Return the [X, Y] coordinate for the center point of the cell that contains the specified text.  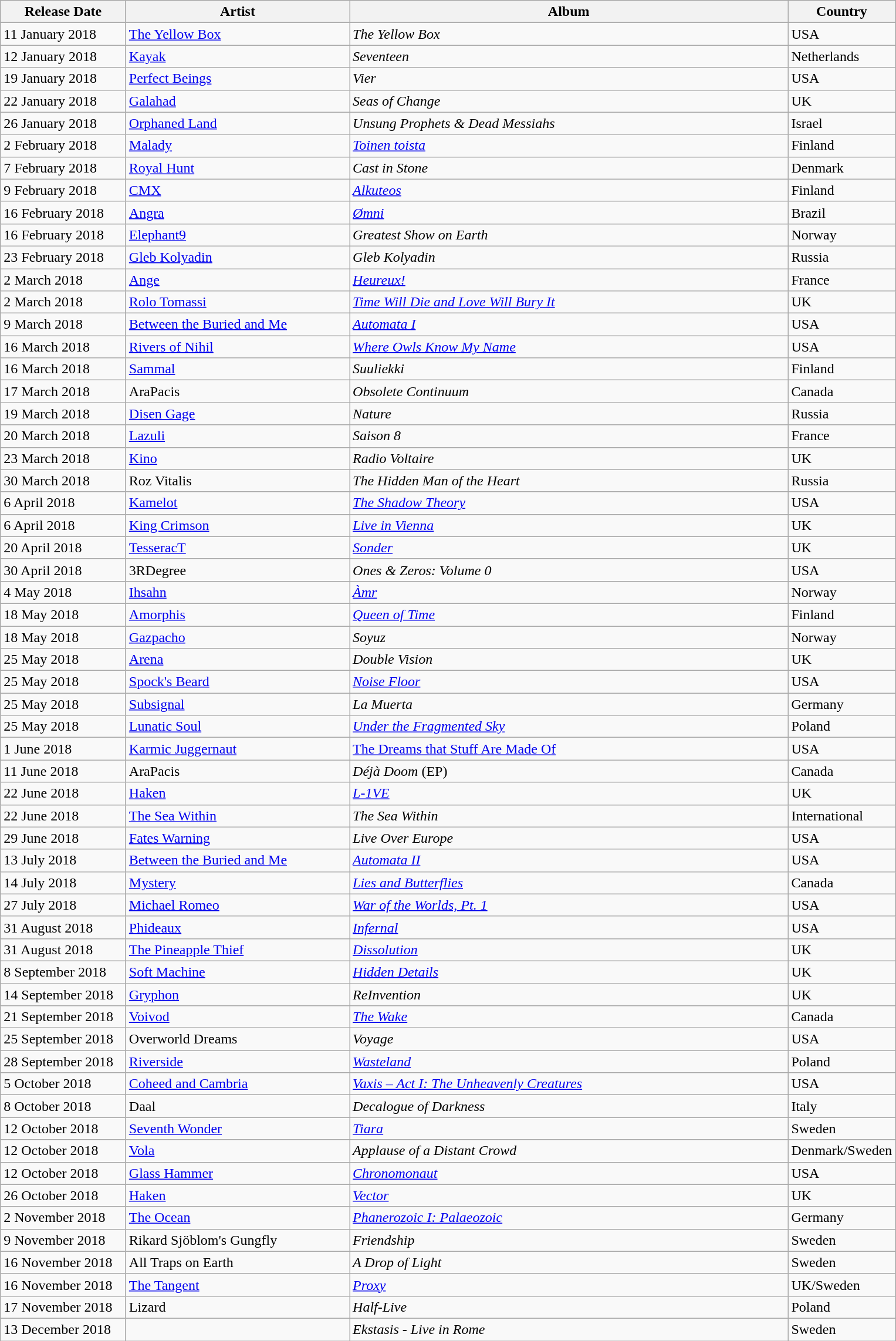
Wasteland [569, 1062]
22 January 2018 [63, 101]
Soyuz [569, 637]
Ømni [569, 212]
Israel [841, 123]
Daal [237, 1106]
Greatest Show on Earth [569, 235]
23 February 2018 [63, 257]
Live Over Europe [569, 838]
Denmark/Sweden [841, 1151]
Kayak [237, 56]
Country [841, 12]
25 September 2018 [63, 1039]
Riverside [237, 1062]
13 July 2018 [63, 860]
Applause of a Distant Crowd [569, 1151]
Suuliekki [569, 369]
Seas of Change [569, 101]
12 January 2018 [63, 56]
Ones & Zeros: Volume 0 [569, 570]
Double Vision [569, 660]
Queen of Time [569, 614]
Artist [237, 12]
The Ocean [237, 1218]
Time Will Die and Love Will Bury It [569, 302]
2 February 2018 [63, 146]
Rivers of Nihil [237, 347]
The Shadow Theory [569, 503]
Radio Voltaire [569, 458]
8 October 2018 [63, 1106]
19 March 2018 [63, 414]
Gryphon [237, 995]
Rikard Sjöblom's Gungfly [237, 1240]
9 March 2018 [63, 325]
30 March 2018 [63, 481]
ReInvention [569, 995]
Lizard [237, 1307]
Automata II [569, 860]
Royal Hunt [237, 168]
Galahad [237, 101]
Phanerozoic I: Palaeozoic [569, 1218]
Cast in Stone [569, 168]
Perfect Beings [237, 79]
Toinen toista [569, 146]
3RDegree [237, 570]
13 December 2018 [63, 1329]
Seventeen [569, 56]
Elephant9 [237, 235]
Soft Machine [237, 972]
Release Date [63, 12]
Heureux! [569, 280]
Roz Vitalis [237, 481]
Rolo Tomassi [237, 302]
Seventh Wonder [237, 1129]
Voyage [569, 1039]
26 January 2018 [63, 123]
L-1VE [569, 793]
23 March 2018 [63, 458]
19 January 2018 [63, 79]
21 September 2018 [63, 1017]
A Drop of Light [569, 1262]
Amorphis [237, 614]
Disen Gage [237, 414]
Karmic Juggernaut [237, 749]
Saison 8 [569, 436]
Infernal [569, 927]
Vector [569, 1195]
Subsignal [237, 704]
Phideaux [237, 927]
The Hidden Man of the Heart [569, 481]
Kino [237, 458]
Friendship [569, 1240]
Ihsahn [237, 592]
20 March 2018 [63, 436]
Vier [569, 79]
11 June 2018 [63, 771]
Lazuli [237, 436]
Tiara [569, 1129]
The Dreams that Stuff Are Made Of [569, 749]
CMX [237, 190]
1 June 2018 [63, 749]
Alkuteos [569, 190]
Chronomonaut [569, 1173]
17 November 2018 [63, 1307]
Album [569, 12]
9 November 2018 [63, 1240]
14 September 2018 [63, 995]
Lies and Butterflies [569, 883]
14 July 2018 [63, 883]
Where Owls Know My Name [569, 347]
Italy [841, 1106]
20 April 2018 [63, 548]
Orphaned Land [237, 123]
The Pineapple Thief [237, 950]
Noise Floor [569, 682]
Brazil [841, 212]
Mystery [237, 883]
Overworld Dreams [237, 1039]
9 February 2018 [63, 190]
8 September 2018 [63, 972]
All Traps on Earth [237, 1262]
Gazpacho [237, 637]
Spock's Beard [237, 682]
Ekstasis - Live in Rome [569, 1329]
Denmark [841, 168]
Under the Fragmented Sky [569, 727]
Kamelot [237, 503]
17 March 2018 [63, 391]
War of the Worlds, Pt. 1 [569, 905]
Unsung Prophets & Dead Messiahs [569, 123]
Decalogue of Darkness [569, 1106]
International [841, 816]
Glass Hammer [237, 1173]
2 November 2018 [63, 1218]
27 July 2018 [63, 905]
4 May 2018 [63, 592]
26 October 2018 [63, 1195]
Vola [237, 1151]
La Muerta [569, 704]
Arena [237, 660]
Sammal [237, 369]
Angra [237, 212]
30 April 2018 [63, 570]
Déjà Doom (EP) [569, 771]
Voivod [237, 1017]
Proxy [569, 1285]
Malady [237, 146]
Obsolete Continuum [569, 391]
TesseracT [237, 548]
5 October 2018 [63, 1084]
Àmr [569, 592]
Hidden Details [569, 972]
Lunatic Soul [237, 727]
Live in Vienna [569, 525]
Dissolution [569, 950]
Sonder [569, 548]
The Wake [569, 1017]
28 September 2018 [63, 1062]
Fates Warning [237, 838]
Automata I [569, 325]
UK/Sweden [841, 1285]
29 June 2018 [63, 838]
Netherlands [841, 56]
Ange [237, 280]
Half-Live [569, 1307]
Nature [569, 414]
7 February 2018 [63, 168]
The Tangent [237, 1285]
Coheed and Cambria [237, 1084]
King Crimson [237, 525]
11 January 2018 [63, 34]
Michael Romeo [237, 905]
Vaxis – Act I: The Unheavenly Creatures [569, 1084]
